Pinpoint the cell where the given text exists, returning its (x, y) midpoint coordinate. 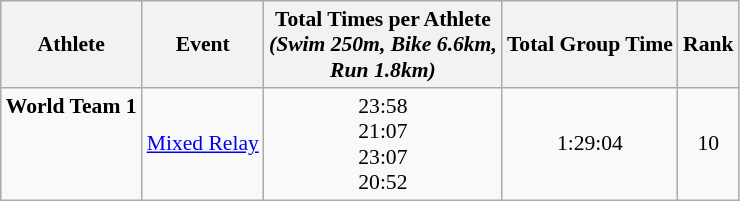
Rank (708, 44)
10 (708, 144)
Athlete (72, 44)
Total Group Time (590, 44)
23:5821:0723:0720:52 (383, 144)
Mixed Relay (203, 144)
World Team 1 (72, 144)
Total Times per Athlete (Swim 250m, Bike 6.6km, Run 1.8km) (383, 44)
Event (203, 44)
1:29:04 (590, 144)
